Output the [x, y] coordinate of the center of the cell containing the given text.  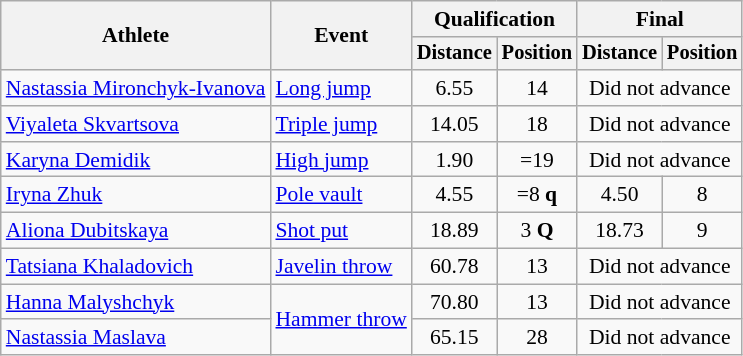
28 [537, 338]
65.15 [454, 338]
Shot put [340, 231]
3 Q [537, 231]
14 [537, 88]
Athlete [136, 36]
Triple jump [340, 124]
Hanna Malyshchyk [136, 302]
9 [702, 231]
18.89 [454, 231]
1.90 [454, 160]
=19 [537, 160]
Final [660, 19]
6.55 [454, 88]
High jump [340, 160]
Javelin throw [340, 267]
Iryna Zhuk [136, 195]
70.80 [454, 302]
Tatsiana Khaladovich [136, 267]
60.78 [454, 267]
4.55 [454, 195]
Qualification [494, 19]
14.05 [454, 124]
18.73 [620, 231]
Nastassia Maslava [136, 338]
Viyaleta Skvartsova [136, 124]
4.50 [620, 195]
18 [537, 124]
Pole vault [340, 195]
Event [340, 36]
=8 q [537, 195]
Nastassia Mironchyk-Ivanova [136, 88]
8 [702, 195]
Karyna Demidik [136, 160]
Hammer throw [340, 320]
Long jump [340, 88]
Aliona Dubitskaya [136, 231]
